Return (X, Y) of the center of cell containing provided text 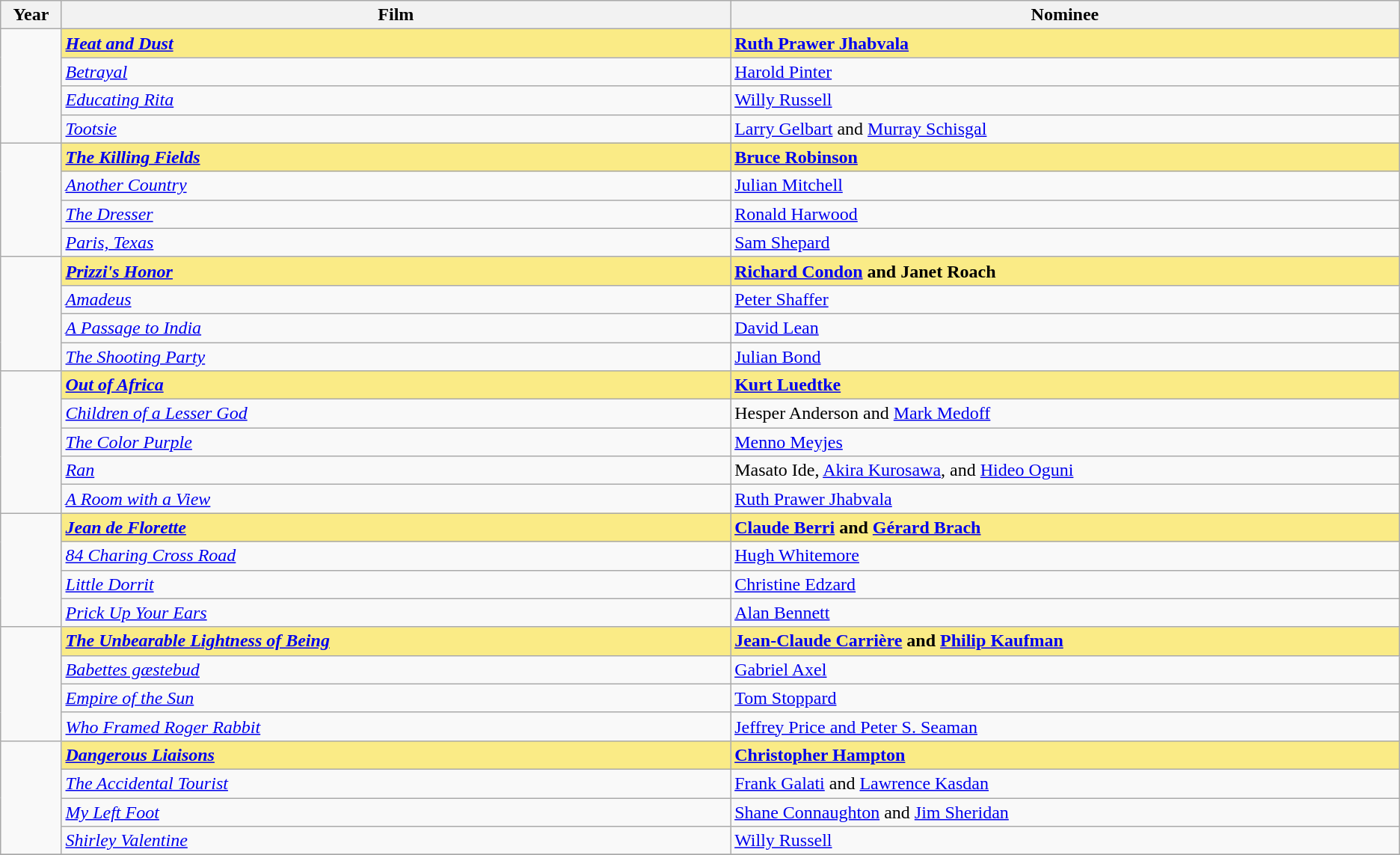
Harold Pinter (1065, 72)
Prizzi's Honor (396, 271)
Year (31, 15)
A Room with a View (396, 499)
Paris, Texas (396, 242)
The Killing Fields (396, 157)
The Dresser (396, 214)
Children of a Lesser God (396, 414)
Babettes gæstebud (396, 669)
The Accidental Tourist (396, 783)
Richard Condon and Janet Roach (1065, 271)
84 Charing Cross Road (396, 556)
Empire of the Sun (396, 698)
Another Country (396, 186)
Frank Galati and Lawrence Kasdan (1065, 783)
Ronald Harwood (1065, 214)
Gabriel Axel (1065, 669)
The Shooting Party (396, 357)
Christopher Hampton (1065, 755)
Who Framed Roger Rabbit (396, 726)
Christine Edzard (1065, 584)
Julian Mitchell (1065, 186)
Educating Rita (396, 100)
Shirley Valentine (396, 841)
David Lean (1065, 328)
Amadeus (396, 299)
Sam Shepard (1065, 242)
Bruce Robinson (1065, 157)
Tom Stoppard (1065, 698)
Hesper Anderson and Mark Medoff (1065, 414)
My Left Foot (396, 812)
Prick Up Your Ears (396, 613)
Peter Shaffer (1065, 299)
Menno Meyjes (1065, 442)
A Passage to India (396, 328)
Masato Ide, Akira Kurosawa, and Hideo Oguni (1065, 471)
Out of Africa (396, 385)
Jean de Florette (396, 527)
Alan Bennett (1065, 613)
The Color Purple (396, 442)
Ran (396, 471)
Tootsie (396, 129)
The Unbearable Lightness of Being (396, 641)
Claude Berri and Gérard Brach (1065, 527)
Jeffrey Price and Peter S. Seaman (1065, 726)
Heat and Dust (396, 43)
Kurt Luedtke (1065, 385)
Film (396, 15)
Jean-Claude Carrière and Philip Kaufman (1065, 641)
Dangerous Liaisons (396, 755)
Hugh Whitemore (1065, 556)
Nominee (1065, 15)
Larry Gelbart and Murray Schisgal (1065, 129)
Julian Bond (1065, 357)
Little Dorrit (396, 584)
Shane Connaughton and Jim Sheridan (1065, 812)
Betrayal (396, 72)
